Identify which cell holds the provided text, then report its (X, Y) central coordinate. 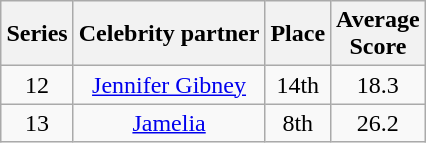
26.2 (378, 123)
Jennifer Gibney (169, 85)
Jamelia (169, 123)
Celebrity partner (169, 34)
13 (37, 123)
AverageScore (378, 34)
12 (37, 85)
8th (298, 123)
18.3 (378, 85)
14th (298, 85)
Place (298, 34)
Series (37, 34)
